Return the [X, Y] coordinate for the center point of the cell that contains the specified text.  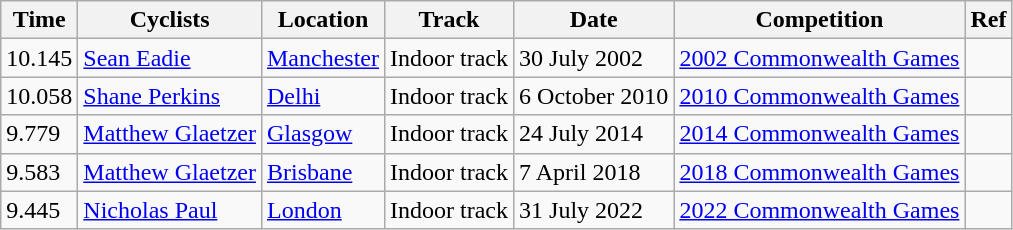
10.145 [40, 58]
24 July 2014 [594, 134]
10.058 [40, 96]
Location [322, 20]
2002 Commonwealth Games [820, 58]
2010 Commonwealth Games [820, 96]
Nicholas Paul [170, 210]
2014 Commonwealth Games [820, 134]
Competition [820, 20]
Glasgow [322, 134]
London [322, 210]
30 July 2002 [594, 58]
6 October 2010 [594, 96]
Manchester [322, 58]
Date [594, 20]
Cyclists [170, 20]
9.445 [40, 210]
2018 Commonwealth Games [820, 172]
31 July 2022 [594, 210]
Ref [988, 20]
7 April 2018 [594, 172]
9.583 [40, 172]
9.779 [40, 134]
Brisbane [322, 172]
Sean Eadie [170, 58]
Track [448, 20]
Delhi [322, 96]
2022 Commonwealth Games [820, 210]
Time [40, 20]
Shane Perkins [170, 96]
